Provide the [x, y] coordinate of the cell's center where the given text is located.  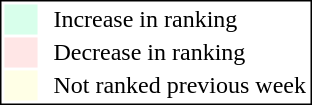
Increase in ranking [180, 19]
Not ranked previous week [180, 85]
Decrease in ranking [180, 53]
